Search for the cell housing the specified text and yield its [X, Y] center coordinate. 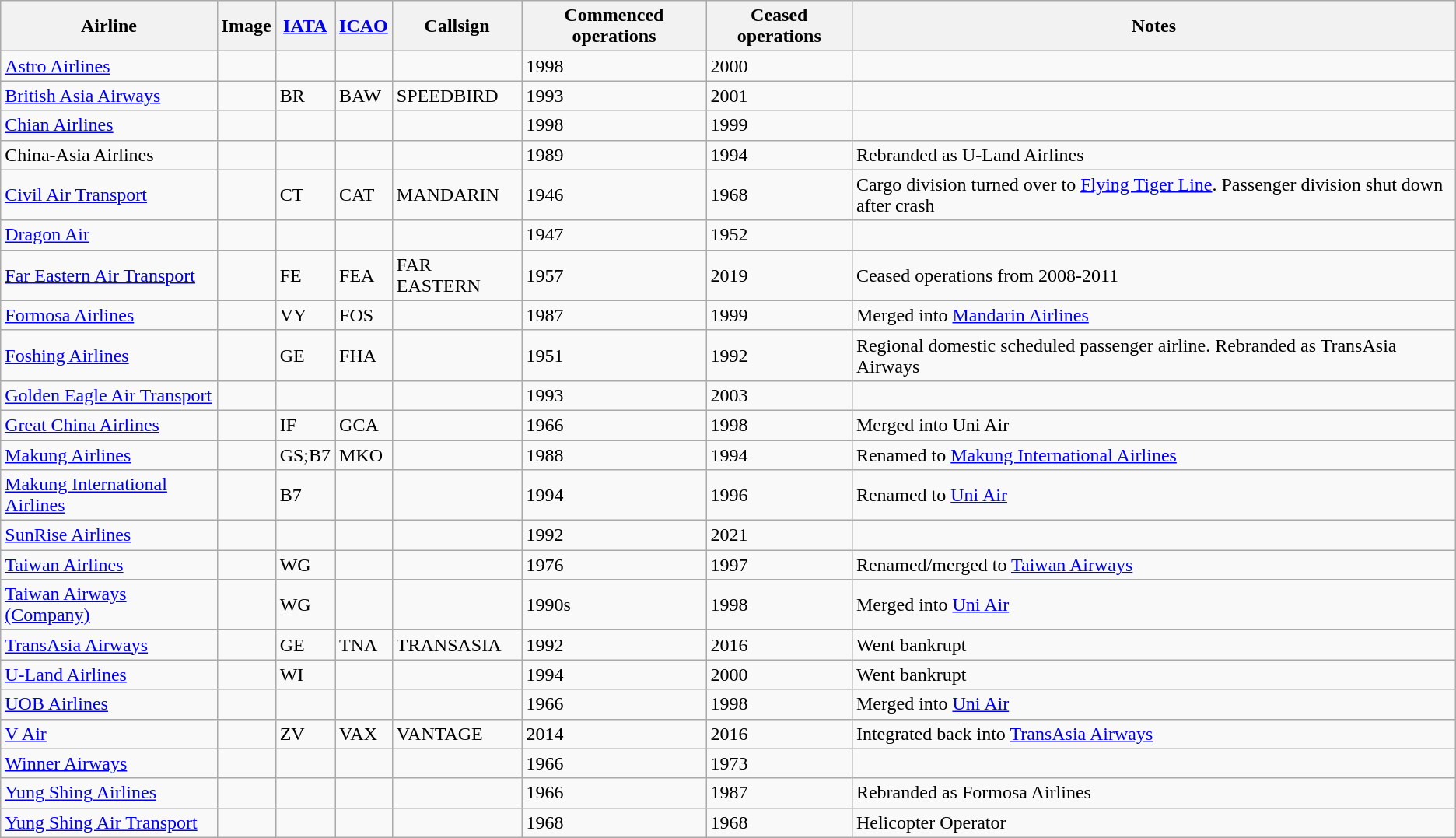
Airline [109, 26]
FAR EASTERN [457, 275]
Merged into Mandarin Airlines [1153, 315]
TransAsia Airways [109, 645]
1996 [779, 495]
MKO [364, 455]
WI [305, 675]
Ceased operations from 2008-2011 [1153, 275]
2003 [779, 395]
1976 [614, 565]
1946 [614, 195]
Yung Shing Air Transport [109, 822]
VANTAGE [457, 734]
Great China Airlines [109, 425]
UOB Airlines [109, 704]
Formosa Airlines [109, 315]
U-Land Airlines [109, 675]
Renamed/merged to Taiwan Airways [1153, 565]
Integrated back into TransAsia Airways [1153, 734]
Makung International Airlines [109, 495]
Rebranded as Formosa Airlines [1153, 793]
2019 [779, 275]
MANDARIN [457, 195]
VAX [364, 734]
2021 [779, 535]
Taiwan Airlines [109, 565]
Ceased operations [779, 26]
1990s [614, 605]
BR [305, 96]
FHA [364, 355]
IATA [305, 26]
Foshing Airlines [109, 355]
Yung Shing Airlines [109, 793]
Civil Air Transport [109, 195]
ICAO [364, 26]
Far Eastern Air Transport [109, 275]
British Asia Airways [109, 96]
SPEEDBIRD [457, 96]
Renamed to Uni Air [1153, 495]
1947 [614, 235]
Regional domestic scheduled passenger airline. Rebranded as TransAsia Airways [1153, 355]
2014 [614, 734]
FE [305, 275]
SunRise Airlines [109, 535]
1952 [779, 235]
Astro Airlines [109, 66]
IF [305, 425]
GS;B7 [305, 455]
Helicopter Operator [1153, 822]
Winner Airways [109, 763]
China-Asia Airlines [109, 155]
Chian Airlines [109, 125]
GCA [364, 425]
1957 [614, 275]
1951 [614, 355]
Makung Airlines [109, 455]
Notes [1153, 26]
1997 [779, 565]
Golden Eagle Air Transport [109, 395]
Rebranded as U-Land Airlines [1153, 155]
Cargo division turned over to Flying Tiger Line. Passenger division shut down after crash [1153, 195]
Commenced operations [614, 26]
1989 [614, 155]
FEA [364, 275]
B7 [305, 495]
Dragon Air [109, 235]
CT [305, 195]
2001 [779, 96]
Image [246, 26]
Callsign [457, 26]
ZV [305, 734]
Renamed to Makung International Airlines [1153, 455]
V Air [109, 734]
FOS [364, 315]
CAT [364, 195]
VY [305, 315]
1988 [614, 455]
TNA [364, 645]
1973 [779, 763]
BAW [364, 96]
Taiwan Airways (Company) [109, 605]
TRANSASIA [457, 645]
